Search for the cell housing the specified text and yield its [x, y] center coordinate. 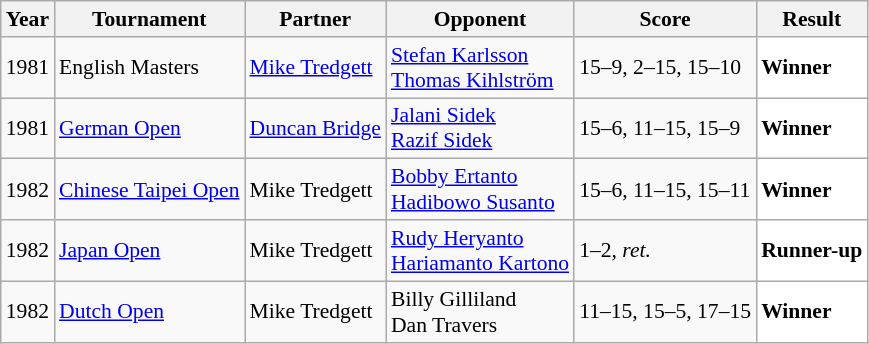
15–6, 11–15, 15–11 [665, 190]
15–6, 11–15, 15–9 [665, 128]
11–15, 15–5, 17–15 [665, 312]
Duncan Bridge [314, 128]
Chinese Taipei Open [149, 190]
Score [665, 19]
Stefan Karlsson Thomas Kihlström [480, 68]
15–9, 2–15, 15–10 [665, 68]
Billy Gilliland Dan Travers [480, 312]
Japan Open [149, 250]
Year [28, 19]
Runner-up [812, 250]
German Open [149, 128]
1–2, ret. [665, 250]
Partner [314, 19]
Bobby Ertanto Hadibowo Susanto [480, 190]
Rudy Heryanto Hariamanto Kartono [480, 250]
Opponent [480, 19]
Result [812, 19]
Tournament [149, 19]
English Masters [149, 68]
Dutch Open [149, 312]
Jalani Sidek Razif Sidek [480, 128]
